Return (x, y) of the center of cell containing provided text 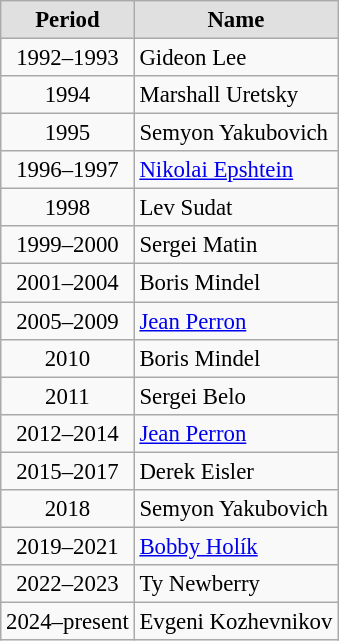
2022–2023 (68, 584)
2010 (68, 358)
1994 (68, 95)
Bobby Holík (236, 546)
1996–1997 (68, 170)
Gideon Lee (236, 58)
Evgeni Kozhevnikov (236, 621)
2019–2021 (68, 546)
1998 (68, 208)
1992–1993 (68, 58)
1995 (68, 133)
Lev Sudat (236, 208)
2015–2017 (68, 471)
1999–2000 (68, 245)
2001–2004 (68, 283)
Sergei Belo (236, 396)
Sergei Matin (236, 245)
Derek Eisler (236, 471)
Name (236, 20)
Period (68, 20)
2024–present (68, 621)
2011 (68, 396)
Marshall Uretsky (236, 95)
Nikolai Epshtein (236, 170)
2018 (68, 509)
2005–2009 (68, 321)
2012–2014 (68, 433)
Ty Newberry (236, 584)
